Return the [x, y] coordinate for the center point of the cell that contains the specified text.  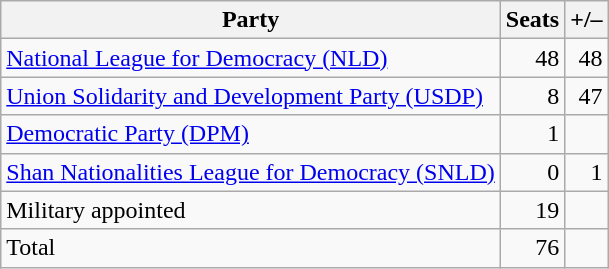
Military appointed [251, 210]
0 [532, 172]
+/– [586, 20]
Seats [532, 20]
Total [251, 248]
8 [532, 96]
Party [251, 20]
Union Solidarity and Development Party (USDP) [251, 96]
Shan Nationalities League for Democracy (SNLD) [251, 172]
19 [532, 210]
47 [586, 96]
National League for Democracy (NLD) [251, 58]
Democratic Party (DPM) [251, 134]
76 [532, 248]
